Scan for the cell matching the given text and deliver its [X, Y] coordinate at center. 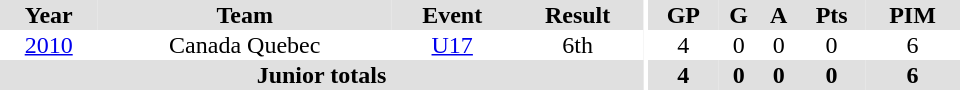
Canada Quebec [244, 45]
A [778, 15]
U17 [452, 45]
Team [244, 15]
GP [684, 15]
PIM [912, 15]
Result [578, 15]
Event [452, 15]
Pts [832, 15]
Year [48, 15]
6th [578, 45]
Junior totals [322, 75]
G [738, 15]
2010 [48, 45]
